For the text-containing cell, return its midpoint in (X, Y) coordinate format. 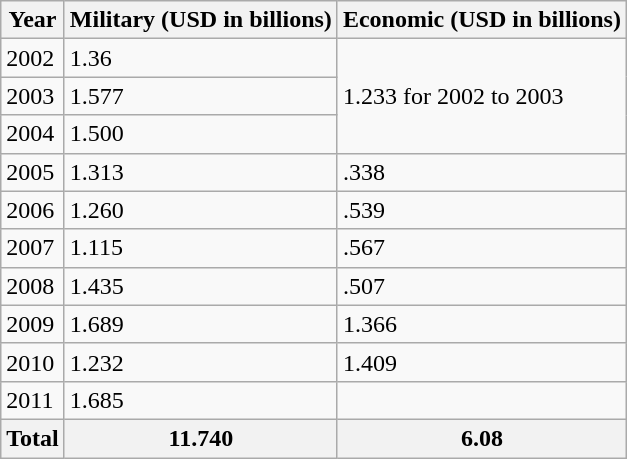
11.740 (200, 438)
2008 (33, 286)
2007 (33, 248)
Year (33, 20)
1.500 (200, 134)
1.36 (200, 58)
1.689 (200, 324)
.338 (482, 172)
1.577 (200, 96)
1.435 (200, 286)
1.366 (482, 324)
6.08 (482, 438)
2011 (33, 400)
2010 (33, 362)
1.115 (200, 248)
2002 (33, 58)
1.313 (200, 172)
2005 (33, 172)
1.232 (200, 362)
Military (USD in billions) (200, 20)
Economic (USD in billions) (482, 20)
.507 (482, 286)
Total (33, 438)
2003 (33, 96)
2006 (33, 210)
1.409 (482, 362)
1.685 (200, 400)
1.260 (200, 210)
.539 (482, 210)
1.233 for 2002 to 2003 (482, 96)
.567 (482, 248)
2009 (33, 324)
2004 (33, 134)
